Locate the cell with the specified text and output its (x, y) center coordinate. 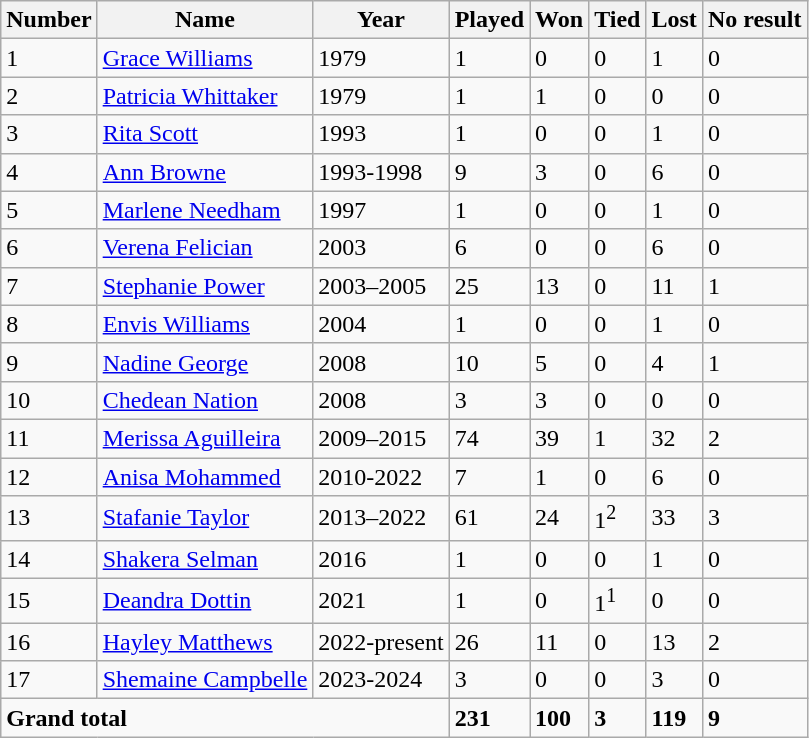
2003–2005 (381, 286)
1993-1998 (381, 172)
Won (560, 20)
15 (49, 600)
2009–2015 (381, 438)
25 (489, 286)
Year (381, 20)
Lost (674, 20)
Stafanie Taylor (205, 518)
8 (49, 324)
Number (49, 20)
16 (49, 642)
2016 (381, 559)
Rita Scott (205, 134)
Chedean Nation (205, 400)
17 (49, 680)
231 (489, 718)
No result (754, 20)
Played (489, 20)
Name (205, 20)
24 (560, 518)
2023-2024 (381, 680)
Tied (618, 20)
Deandra Dottin (205, 600)
2021 (381, 600)
Hayley Matthews (205, 642)
119 (674, 718)
2022-present (381, 642)
100 (560, 718)
Anisa Mohammed (205, 477)
Grace Williams (205, 58)
61 (489, 518)
32 (674, 438)
Shemaine Campbelle (205, 680)
2004 (381, 324)
Ann Browne (205, 172)
Merissa Aguilleira (205, 438)
Stephanie Power (205, 286)
14 (49, 559)
Marlene Needham (205, 210)
2013–2022 (381, 518)
33 (674, 518)
1997 (381, 210)
1993 (381, 134)
Patricia Whittaker (205, 96)
Shakera Selman (205, 559)
39 (560, 438)
Nadine George (205, 362)
2010-2022 (381, 477)
Envis Williams (205, 324)
Grand total (225, 718)
26 (489, 642)
74 (489, 438)
Verena Felician (205, 248)
2003 (381, 248)
